Extract the [X, Y] coordinate from the center of the cell holding the provided text.  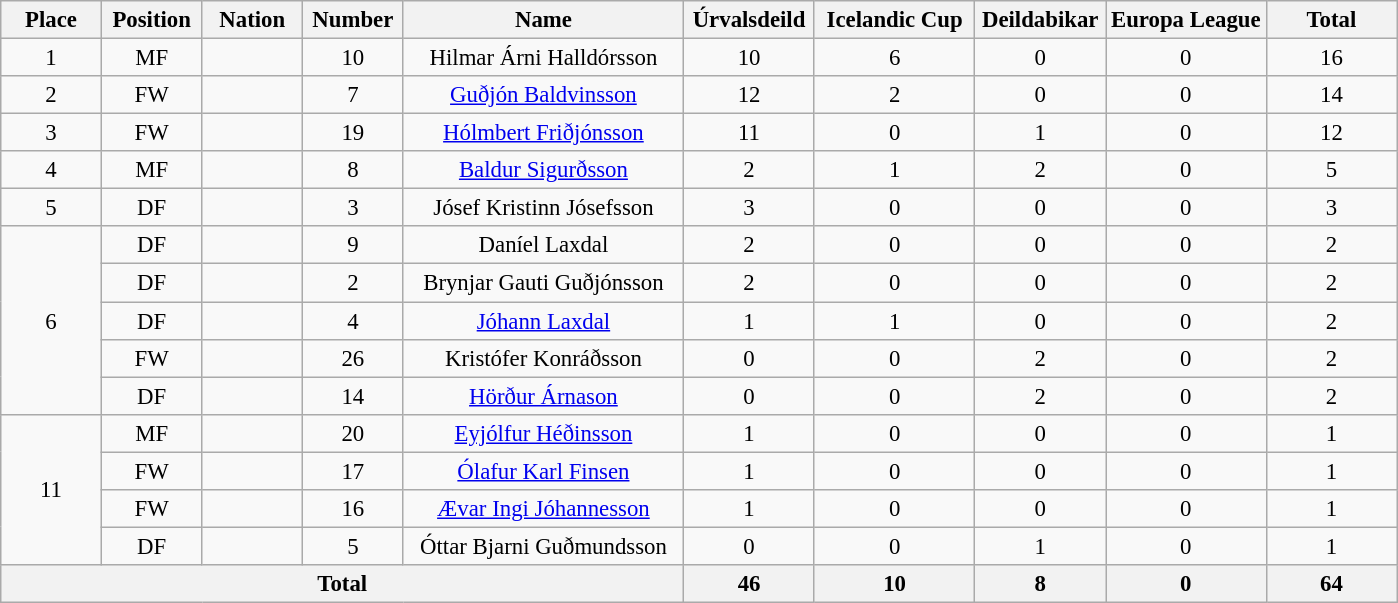
Jósef Kristinn Jósefsson [544, 208]
Brynjar Gauti Guðjónsson [544, 283]
Óttar Bjarni Guðmundsson [544, 546]
Úrvalsdeild [750, 20]
26 [354, 358]
Daníel Laxdal [544, 245]
17 [354, 471]
Deildabikar [1040, 20]
Jóhann Laxdal [544, 321]
20 [354, 433]
64 [1332, 584]
Kristófer Konráðsson [544, 358]
Nation [252, 20]
Hörður Árnason [544, 396]
Hilmar Árni Halldórsson [544, 58]
Name [544, 20]
Baldur Sigurðsson [544, 170]
Number [354, 20]
Hólmbert Friðjónsson [544, 133]
9 [354, 245]
Eyjólfur Héðinsson [544, 433]
19 [354, 133]
7 [354, 95]
Position [152, 20]
Place [52, 20]
Ólafur Karl Finsen [544, 471]
46 [750, 584]
Icelandic Cup [894, 20]
Ævar Ingi Jóhannesson [544, 509]
Europa League [1186, 20]
Guðjón Baldvinsson [544, 95]
